Output the [X, Y] coordinate of the center of the cell containing the given text.  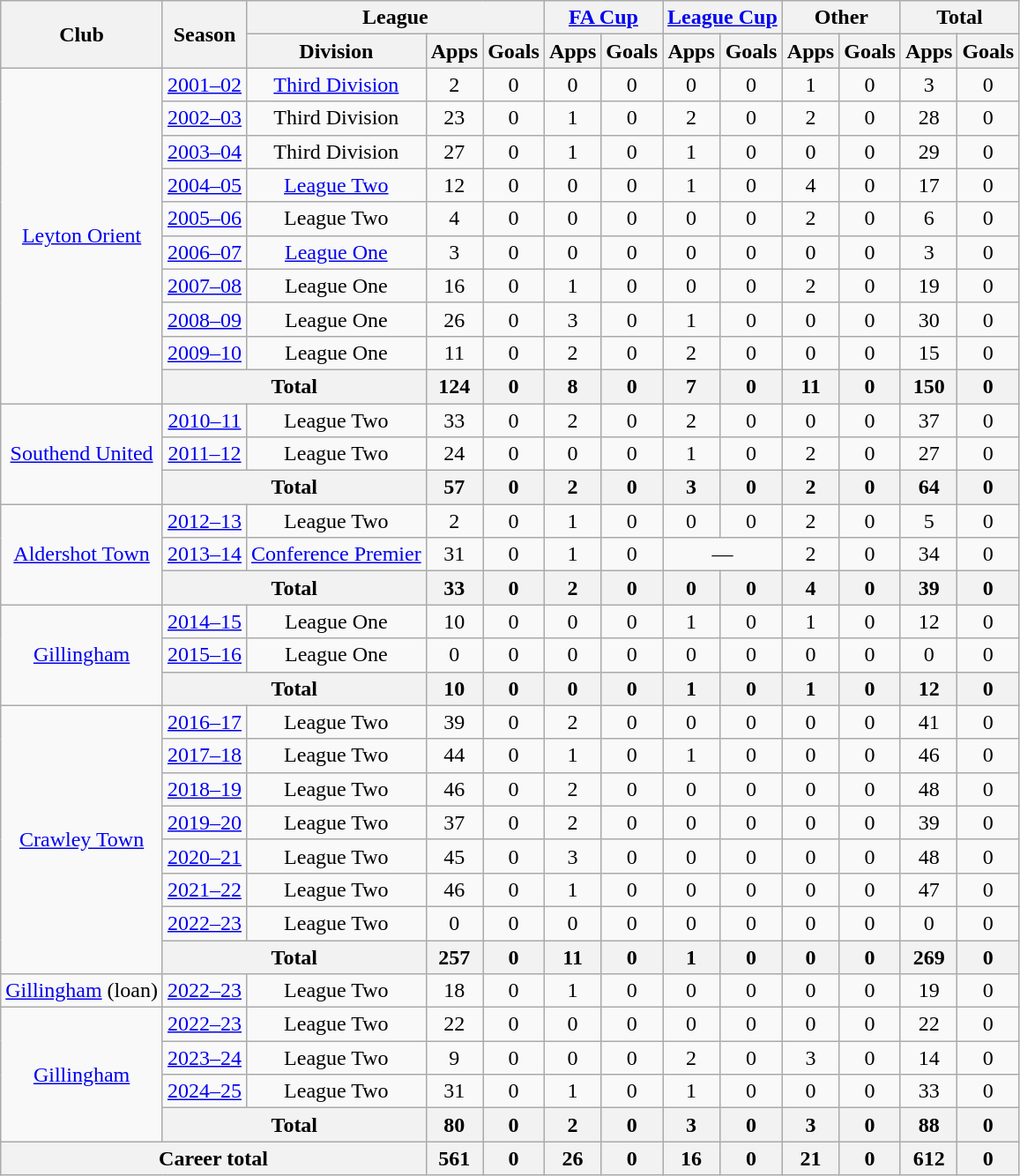
34 [928, 555]
257 [454, 956]
2011–12 [205, 454]
2010–11 [205, 421]
2009–10 [205, 353]
30 [928, 319]
Southend United [82, 454]
Gillingham (loan) [82, 991]
64 [928, 488]
8 [572, 386]
269 [928, 956]
88 [928, 1125]
41 [928, 722]
2021–22 [205, 889]
2007–08 [205, 286]
FA Cup [603, 18]
Season [205, 34]
2006–07 [205, 252]
Other [841, 18]
21 [810, 1158]
2001–02 [205, 85]
2002–03 [205, 118]
2018–19 [205, 789]
17 [928, 185]
5 [928, 521]
28 [928, 118]
150 [928, 386]
2008–09 [205, 319]
Career total [213, 1158]
7 [691, 386]
2014–15 [205, 621]
9 [454, 1058]
29 [928, 152]
Leyton Orient [82, 236]
2004–05 [205, 185]
Crawley Town [82, 839]
League Cup [723, 18]
2003–04 [205, 152]
2005–06 [205, 219]
League [396, 18]
2015–16 [205, 655]
2017–18 [205, 755]
2019–20 [205, 822]
6 [928, 219]
14 [928, 1058]
Conference Premier [337, 555]
23 [454, 118]
45 [454, 856]
561 [454, 1158]
2013–14 [205, 555]
18 [454, 991]
612 [928, 1158]
44 [454, 755]
2016–17 [205, 722]
124 [454, 386]
Club [82, 34]
47 [928, 889]
57 [454, 488]
2024–25 [205, 1091]
2023–24 [205, 1058]
2020–21 [205, 856]
80 [454, 1125]
Division [337, 51]
15 [928, 353]
2012–13 [205, 521]
Aldershot Town [82, 555]
24 [454, 454]
— [723, 555]
